Extract the [X, Y] coordinate from the center of the cell holding the provided text.  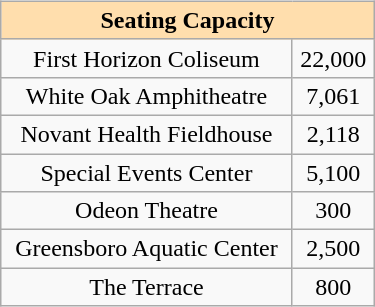
800 [333, 287]
White Oak Amphitheatre [146, 96]
Special Events Center [146, 173]
22,000 [333, 58]
First Horizon Coliseum [146, 58]
2,118 [333, 134]
2,500 [333, 249]
Odeon Theatre [146, 211]
5,100 [333, 173]
300 [333, 211]
7,061 [333, 96]
Seating Capacity [188, 20]
Novant Health Fieldhouse [146, 134]
Greensboro Aquatic Center [146, 249]
The Terrace [146, 287]
